Pinpoint the cell where the given text exists, returning its (x, y) midpoint coordinate. 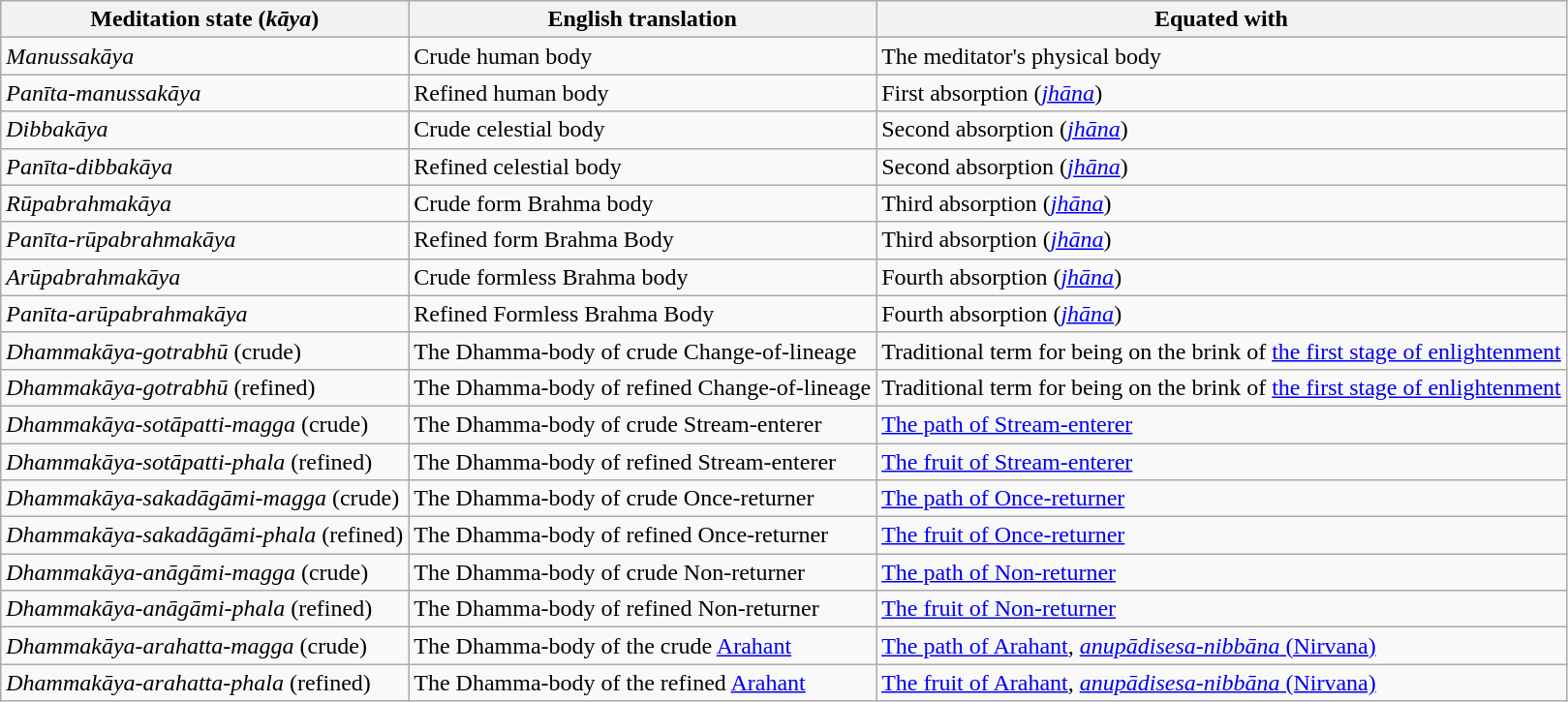
The Dhamma-body of crude Once-returner (643, 499)
The fruit of Non-returner (1222, 609)
The path of Arahant, anupādisesa-nibbāna (Nirvana) (1222, 646)
Panīta-manussakāya (205, 93)
Arūpabrahmakāya (205, 277)
The fruit of Once-returner (1222, 535)
The Dhamma-body of crude Stream-enterer (643, 424)
Refined celestial body (643, 167)
The Dhamma-body of refined Once-returner (643, 535)
The Dhamma-body of refined Non-returner (643, 609)
Crude form Brahma body (643, 203)
Dhammakāya-arahatta-phala (refined) (205, 683)
Manussakāya (205, 56)
Dhammakāya-sakadāgāmi-magga (crude) (205, 499)
The meditator's physical body (1222, 56)
Refined Formless Brahma Body (643, 314)
Rūpabrahmakāya (205, 203)
First absorption (jhāna) (1222, 93)
The Dhamma-body of the crude Arahant (643, 646)
Dhammakāya-sakadāgāmi-phala (refined) (205, 535)
Refined form Brahma Body (643, 240)
Dhammakāya-arahatta-magga (crude) (205, 646)
The Dhamma-body of refined Change-of-lineage (643, 387)
The Dhamma-body of crude Change-of-lineage (643, 351)
Dhammakāya-sotāpatti-magga (crude) (205, 424)
The path of Once-returner (1222, 499)
Dhammakāya-gotrabhū (refined) (205, 387)
Dhammakāya-gotrabhū (crude) (205, 351)
Dibbakāya (205, 130)
Dhammakāya-anāgāmi-phala (refined) (205, 609)
Crude formless Brahma body (643, 277)
Equated with (1222, 19)
The Dhamma-body of the refined Arahant (643, 683)
The path of Non-returner (1222, 572)
Dhammakāya-sotāpatti-phala (refined) (205, 462)
Dhammakāya-anāgāmi-magga (crude) (205, 572)
The fruit of Arahant, anupādisesa-nibbāna (Nirvana) (1222, 683)
The Dhamma-body of refined Stream-enterer (643, 462)
Refined human body (643, 93)
Crude human body (643, 56)
Panīta-dibbakāya (205, 167)
The Dhamma-body of crude Non-returner (643, 572)
Panīta-rūpabrahmakāya (205, 240)
English translation (643, 19)
Meditation state (kāya) (205, 19)
The path of Stream-enterer (1222, 424)
Panīta-arūpabrahmakāya (205, 314)
The fruit of Stream-enterer (1222, 462)
Crude celestial body (643, 130)
